Detect which cell encompasses the target text, then output its (X, Y) center coordinate. 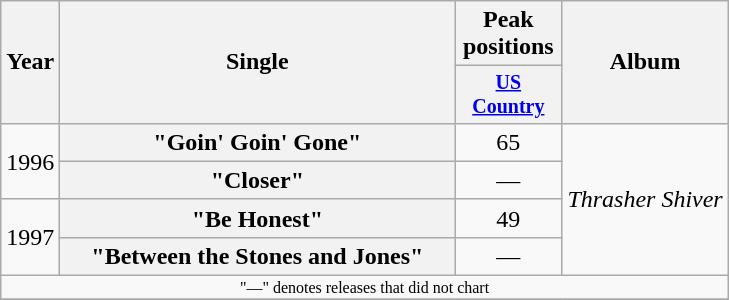
"Between the Stones and Jones" (258, 256)
Single (258, 62)
49 (508, 218)
1996 (30, 161)
"Be Honest" (258, 218)
"Closer" (258, 180)
65 (508, 142)
Album (645, 62)
Year (30, 62)
Peak positions (508, 34)
US Country (508, 94)
Thrasher Shiver (645, 199)
1997 (30, 237)
"—" denotes releases that did not chart (365, 288)
"Goin' Goin' Gone" (258, 142)
